From the cell containing the given text, extract its center point as [X, Y] coordinate. 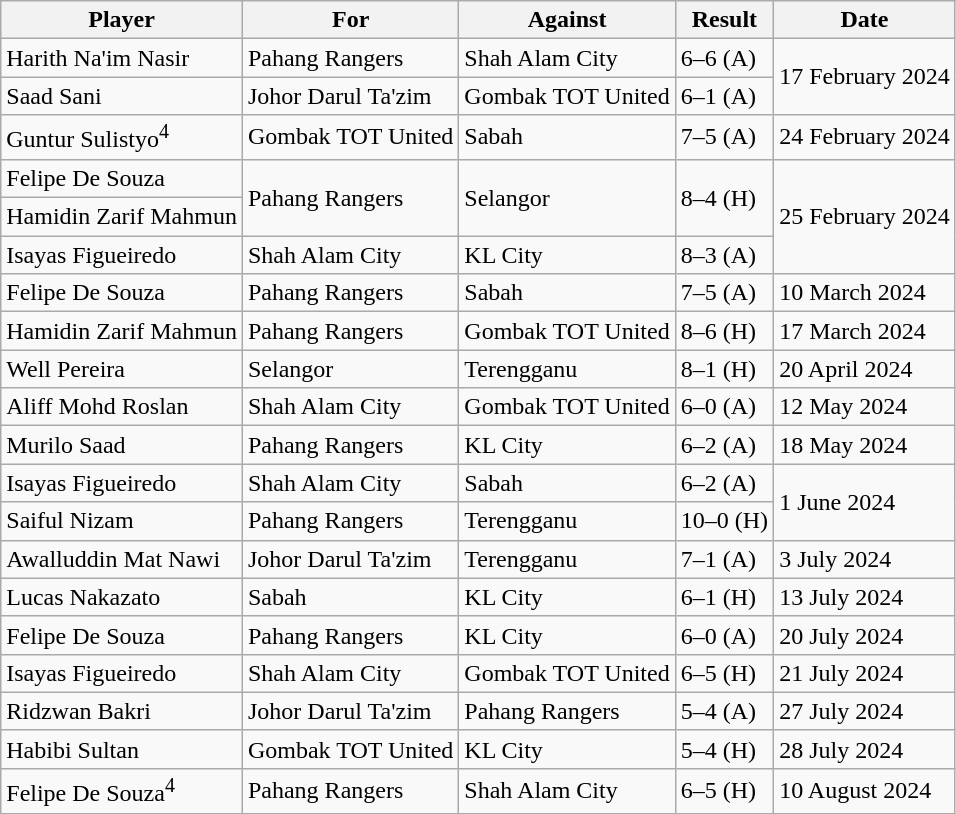
Harith Na'im Nasir [122, 58]
10 August 2024 [865, 790]
12 May 2024 [865, 407]
20 July 2024 [865, 635]
Aliff Mohd Roslan [122, 407]
For [350, 20]
17 February 2024 [865, 77]
1 June 2024 [865, 502]
5–4 (A) [724, 711]
28 July 2024 [865, 749]
3 July 2024 [865, 559]
Lucas Nakazato [122, 597]
Murilo Saad [122, 445]
21 July 2024 [865, 673]
6–1 (H) [724, 597]
10–0 (H) [724, 521]
Saad Sani [122, 96]
6–6 (A) [724, 58]
Saiful Nizam [122, 521]
10 March 2024 [865, 293]
Date [865, 20]
7–1 (A) [724, 559]
Player [122, 20]
Guntur Sulistyo4 [122, 138]
6–1 (A) [724, 96]
Ridzwan Bakri [122, 711]
17 March 2024 [865, 331]
5–4 (H) [724, 749]
20 April 2024 [865, 369]
8–3 (A) [724, 255]
Well Pereira [122, 369]
Result [724, 20]
18 May 2024 [865, 445]
27 July 2024 [865, 711]
Habibi Sultan [122, 749]
24 February 2024 [865, 138]
8–1 (H) [724, 369]
Awalluddin Mat Nawi [122, 559]
8–4 (H) [724, 197]
25 February 2024 [865, 216]
8–6 (H) [724, 331]
Felipe De Souza4 [122, 790]
13 July 2024 [865, 597]
Against [567, 20]
